Return the [X, Y] coordinate for the center point of the cell that contains the specified text.  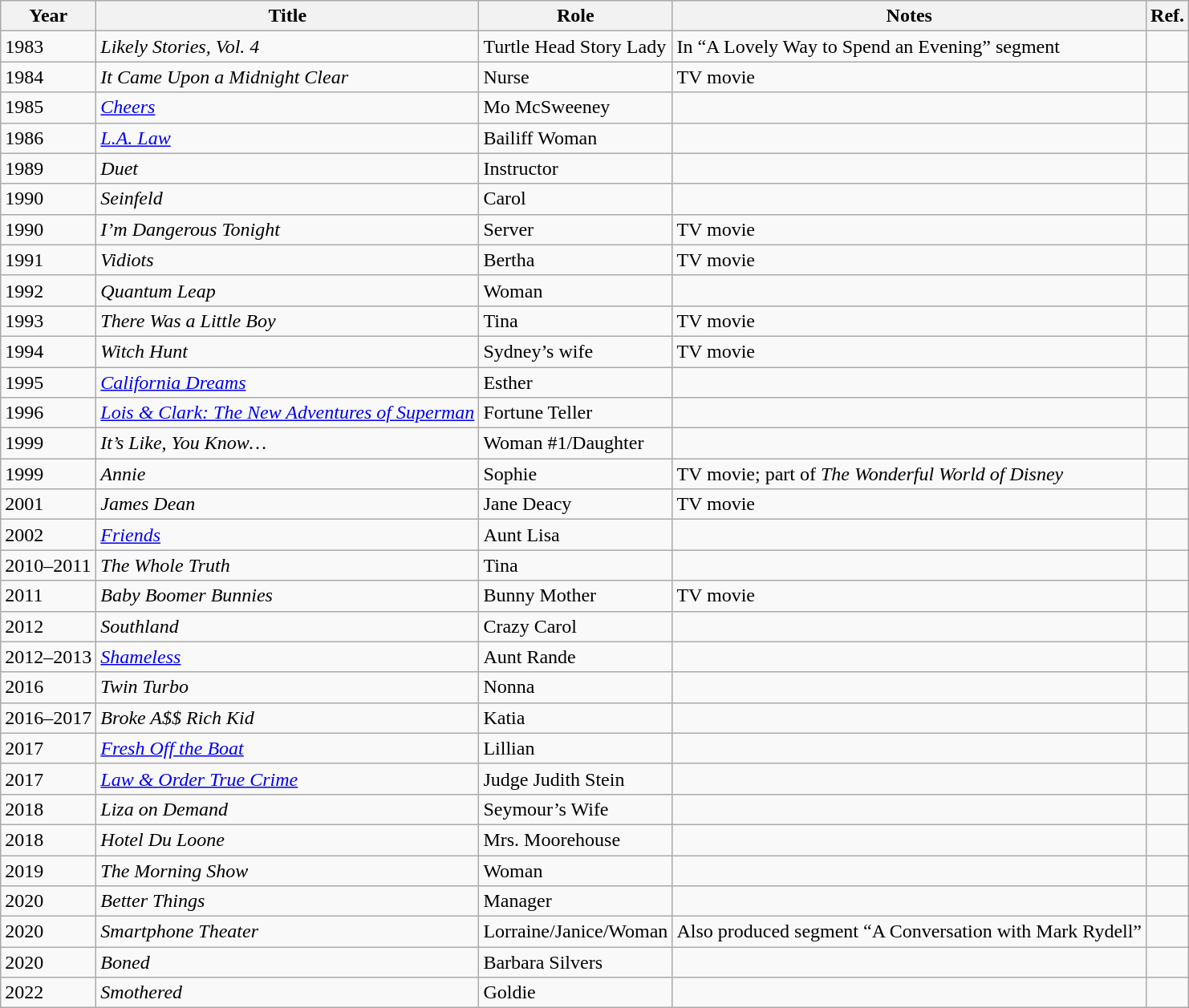
2019 [48, 870]
Bertha [576, 260]
Baby Boomer Bunnies [287, 596]
2012–2013 [48, 657]
Liza on Demand [287, 809]
Katia [576, 718]
2011 [48, 596]
Southland [287, 626]
1983 [48, 47]
Friends [287, 535]
It’s Like, You Know… [287, 443]
1984 [48, 77]
Boned [287, 962]
Lorraine/Janice/Woman [576, 932]
Nonna [576, 687]
Role [576, 16]
1991 [48, 260]
1994 [48, 351]
Jane Deacy [576, 504]
Title [287, 16]
Seymour’s Wife [576, 809]
1986 [48, 138]
Duet [287, 168]
Smartphone Theater [287, 932]
Witch Hunt [287, 351]
I’m Dangerous Tonight [287, 229]
Mrs. Moorehouse [576, 840]
2012 [48, 626]
James Dean [287, 504]
1996 [48, 413]
Turtle Head Story Lady [576, 47]
Twin Turbo [287, 687]
Manager [576, 901]
Smothered [287, 993]
1985 [48, 107]
2010–2011 [48, 565]
Bailiff Woman [576, 138]
Nurse [576, 77]
Lillian [576, 748]
Better Things [287, 901]
Sophie [576, 474]
Broke A$$ Rich Kid [287, 718]
1992 [48, 290]
Ref. [1168, 16]
There Was a Little Boy [287, 321]
Carol [576, 199]
Cheers [287, 107]
2016–2017 [48, 718]
Likely Stories, Vol. 4 [287, 47]
Quantum Leap [287, 290]
Sydney’s wife [576, 351]
Seinfeld [287, 199]
It Came Upon a Midnight Clear [287, 77]
The Morning Show [287, 870]
Esther [576, 383]
L.A. Law [287, 138]
1995 [48, 383]
Instructor [576, 168]
Fresh Off the Boat [287, 748]
TV movie; part of The Wonderful World of Disney [910, 474]
Judge Judith Stein [576, 779]
In “A Lovely Way to Spend an Evening” segment [910, 47]
1993 [48, 321]
Goldie [576, 993]
Law & Order True Crime [287, 779]
2002 [48, 535]
Aunt Lisa [576, 535]
Notes [910, 16]
Aunt Rande [576, 657]
Also produced segment “A Conversation with Mark Rydell” [910, 932]
Server [576, 229]
Mo McSweeney [576, 107]
The Whole Truth [287, 565]
1989 [48, 168]
Annie [287, 474]
Shameless [287, 657]
Woman #1/Daughter [576, 443]
Hotel Du Loone [287, 840]
2022 [48, 993]
Year [48, 16]
2016 [48, 687]
Vidiots [287, 260]
Barbara Silvers [576, 962]
Crazy Carol [576, 626]
Lois & Clark: The New Adventures of Superman [287, 413]
Bunny Mother [576, 596]
Fortune Teller [576, 413]
California Dreams [287, 383]
2001 [48, 504]
